From the cell containing the given text, extract its center point as (x, y) coordinate. 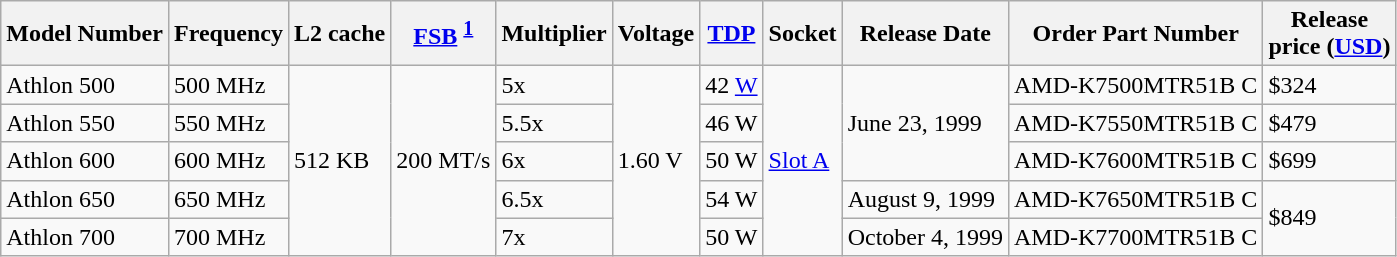
Multiplier (554, 34)
Athlon 500 (85, 85)
$479 (1330, 123)
7x (554, 237)
Model Number (85, 34)
Athlon 600 (85, 161)
Socket (802, 34)
Slot A (802, 161)
600 MHz (228, 161)
Athlon 550 (85, 123)
42 W (732, 85)
Frequency (228, 34)
October 4, 1999 (925, 237)
550 MHz (228, 123)
1.60 V (656, 161)
Athlon 650 (85, 199)
Order Part Number (1135, 34)
Athlon 700 (85, 237)
FSB 1 (444, 34)
6x (554, 161)
AMD-K7500MTR51B C (1135, 85)
200 MT/s (444, 161)
AMD-K7700MTR51B C (1135, 237)
650 MHz (228, 199)
AMD-K7650MTR51B C (1135, 199)
Release Date (925, 34)
$849 (1330, 218)
54 W (732, 199)
AMD-K7600MTR51B C (1135, 161)
5.5x (554, 123)
5x (554, 85)
$324 (1330, 85)
TDP (732, 34)
AMD-K7550MTR51B C (1135, 123)
June 23, 1999 (925, 123)
$699 (1330, 161)
500 MHz (228, 85)
L2 cache (339, 34)
512 KB (339, 161)
August 9, 1999 (925, 199)
700 MHz (228, 237)
Releaseprice (USD) (1330, 34)
Voltage (656, 34)
6.5x (554, 199)
46 W (732, 123)
